Capture the cell that displays the provided text and extract its (x, y) central coordinate. 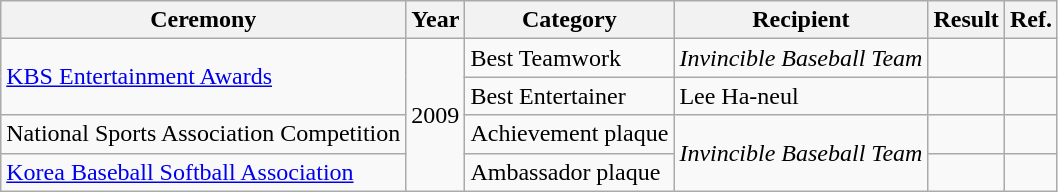
Achievement plaque (570, 134)
Best Entertainer (570, 96)
Ref. (1030, 20)
Recipient (801, 20)
Result (966, 20)
Korea Baseball Softball Association (204, 172)
National Sports Association Competition (204, 134)
2009 (436, 115)
KBS Entertainment Awards (204, 77)
Lee Ha-neul (801, 96)
Best Teamwork (570, 58)
Category (570, 20)
Ambassador plaque (570, 172)
Ceremony (204, 20)
Year (436, 20)
